Return the [x, y] coordinate for the center point of the cell that contains the specified text.  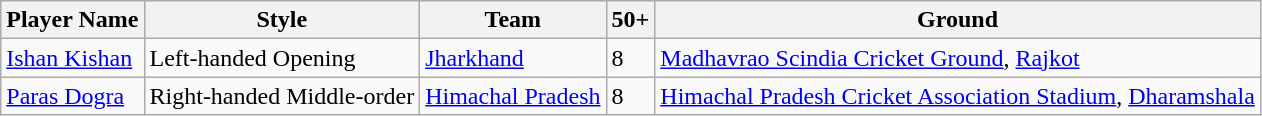
Himachal Pradesh Cricket Association Stadium, Dharamshala [958, 96]
Paras Dogra [72, 96]
Left-handed Opening [282, 58]
Madhavrao Scindia Cricket Ground, Rajkot [958, 58]
Ishan Kishan [72, 58]
Ground [958, 20]
Himachal Pradesh [513, 96]
Jharkhand [513, 58]
Player Name [72, 20]
Style [282, 20]
Team [513, 20]
50+ [630, 20]
Right-handed Middle-order [282, 96]
